Search for the cell housing the specified text and yield its [x, y] center coordinate. 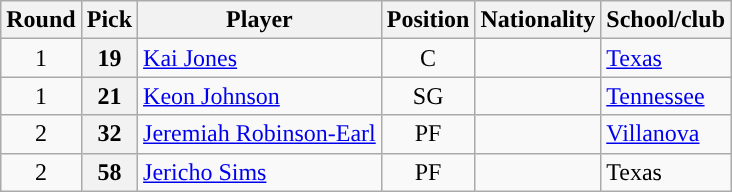
Round [41, 20]
Player [260, 20]
32 [109, 134]
School/club [666, 20]
Pick [109, 20]
Keon Johnson [260, 96]
Jericho Sims [260, 172]
Jeremiah Robinson-Earl [260, 134]
Tennessee [666, 96]
Nationality [538, 20]
Villanova [666, 134]
SG [428, 96]
Position [428, 20]
Kai Jones [260, 58]
C [428, 58]
21 [109, 96]
58 [109, 172]
19 [109, 58]
